From the cell containing the given text, extract its center point as [X, Y] coordinate. 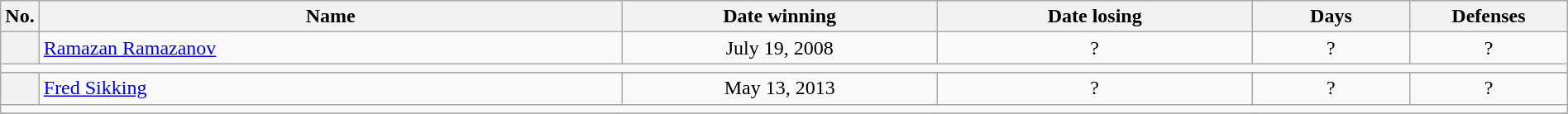
No. [20, 17]
Fred Sikking [331, 88]
Date losing [1095, 17]
May 13, 2013 [779, 88]
Defenses [1489, 17]
July 19, 2008 [779, 48]
Date winning [779, 17]
Days [1331, 17]
Ramazan Ramazanov [331, 48]
Name [331, 17]
